Return (x, y) of the center of cell containing provided text 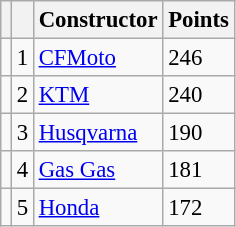
3 (22, 133)
240 (198, 95)
5 (22, 208)
Constructor (98, 20)
Honda (98, 208)
4 (22, 170)
CFMoto (98, 58)
2 (22, 95)
172 (198, 208)
Gas Gas (98, 170)
KTM (98, 95)
Husqvarna (98, 133)
181 (198, 170)
1 (22, 58)
246 (198, 58)
Points (198, 20)
190 (198, 133)
